Provide the (X, Y) coordinate of the cell's center where the given text is located.  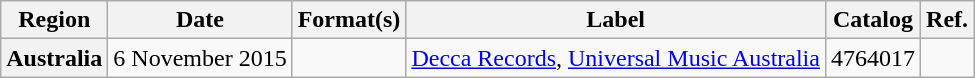
Catalog (872, 20)
Australia (54, 58)
Region (54, 20)
Decca Records, Universal Music Australia (616, 58)
Format(s) (349, 20)
6 November 2015 (200, 58)
Ref. (948, 20)
Label (616, 20)
4764017 (872, 58)
Date (200, 20)
